Scan for the cell matching the given text and deliver its (X, Y) coordinate at center. 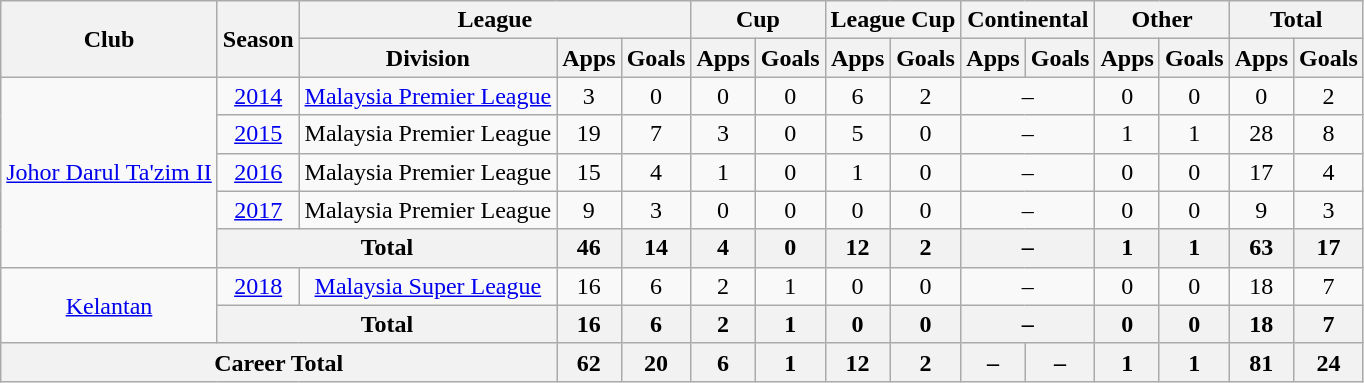
2014 (258, 96)
8 (1329, 134)
Division (428, 58)
14 (656, 248)
28 (1261, 134)
Kelantan (110, 305)
2017 (258, 210)
5 (858, 134)
Johor Darul Ta'zim II (110, 172)
19 (589, 134)
2018 (258, 286)
Cup (758, 20)
62 (589, 362)
15 (589, 172)
Other (1162, 20)
2015 (258, 134)
Continental (1028, 20)
81 (1261, 362)
Season (258, 39)
24 (1329, 362)
Career Total (279, 362)
Club (110, 39)
2016 (258, 172)
46 (589, 248)
63 (1261, 248)
League (495, 20)
Malaysia Super League (428, 286)
League Cup (893, 20)
20 (656, 362)
